Return the [X, Y] coordinate for the center point of the cell that contains the specified text.  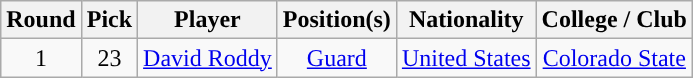
Guard [336, 58]
Round [41, 20]
1 [41, 58]
Pick [109, 20]
Player [208, 20]
United States [466, 58]
College / Club [614, 20]
Nationality [466, 20]
23 [109, 58]
David Roddy [208, 58]
Colorado State [614, 58]
Position(s) [336, 20]
